Pinpoint the cell where the given text exists, returning its (x, y) midpoint coordinate. 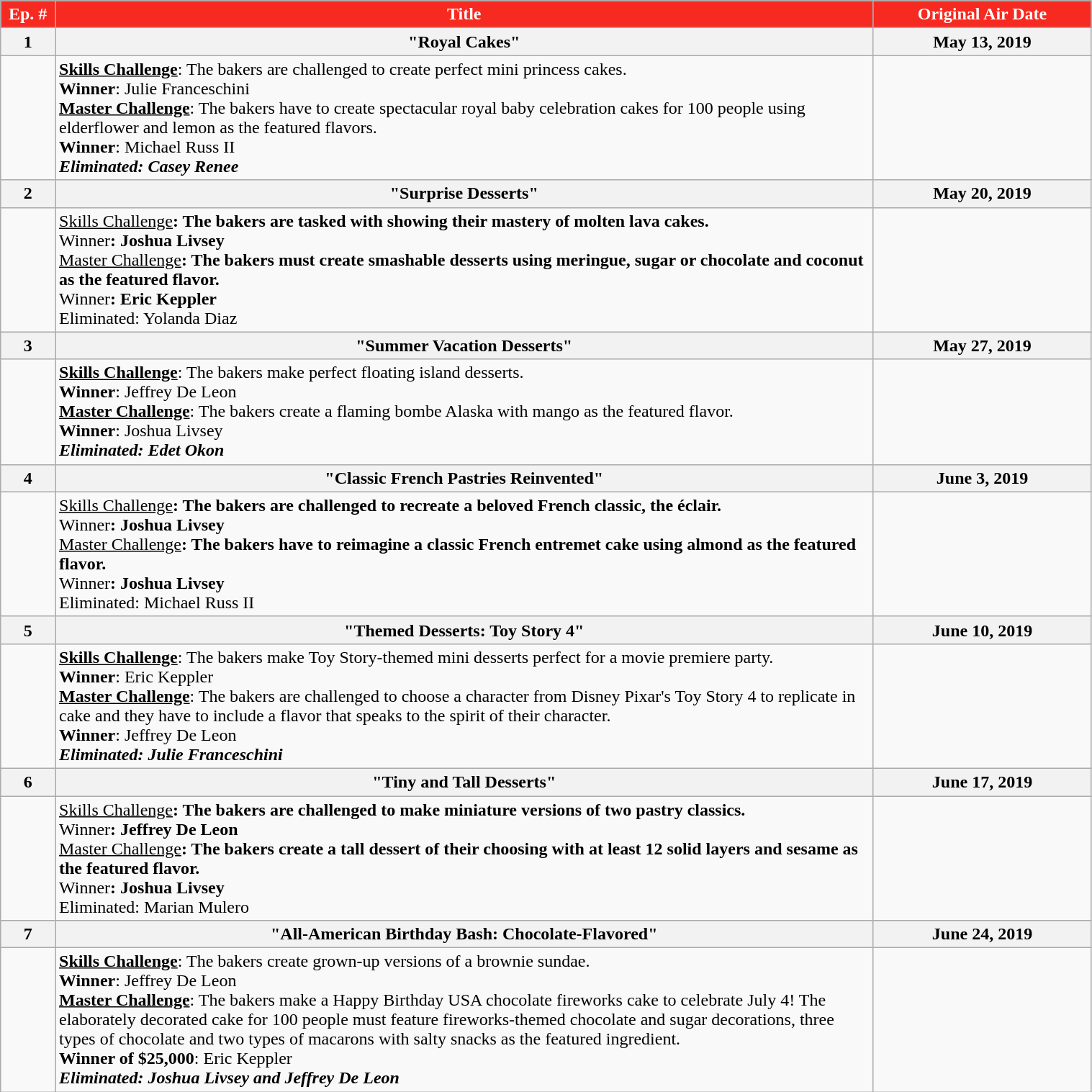
May 20, 2019 (982, 194)
3 (28, 346)
6 (28, 782)
Title (464, 14)
May 13, 2019 (982, 42)
2 (28, 194)
June 24, 2019 (982, 934)
"Classic French Pastries Reinvented" (464, 478)
Original Air Date (982, 14)
"Summer Vacation Desserts" (464, 346)
"All-American Birthday Bash: Chocolate-Flavored" (464, 934)
5 (28, 630)
4 (28, 478)
June 17, 2019 (982, 782)
"Themed Desserts: Toy Story 4" (464, 630)
"Royal Cakes" (464, 42)
Ep. # (28, 14)
May 27, 2019 (982, 346)
June 10, 2019 (982, 630)
June 3, 2019 (982, 478)
"Surprise Desserts" (464, 194)
7 (28, 934)
1 (28, 42)
"Tiny and Tall Desserts" (464, 782)
